Pinpoint the cell where the given text exists, returning its [X, Y] midpoint coordinate. 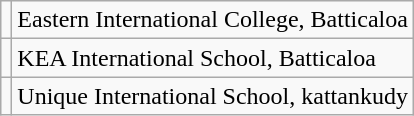
KEA International School, Batticaloa [213, 58]
Unique International School, kattankudy [213, 96]
Eastern International College, Batticaloa [213, 20]
